Find where the given text appears and provide that cell's center as (x, y) coordinate. 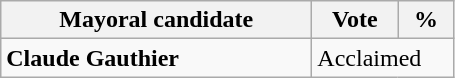
Mayoral candidate (156, 20)
Acclaimed (383, 58)
Claude Gauthier (156, 58)
Vote (355, 20)
% (426, 20)
